Search for the cell housing the specified text and yield its [x, y] center coordinate. 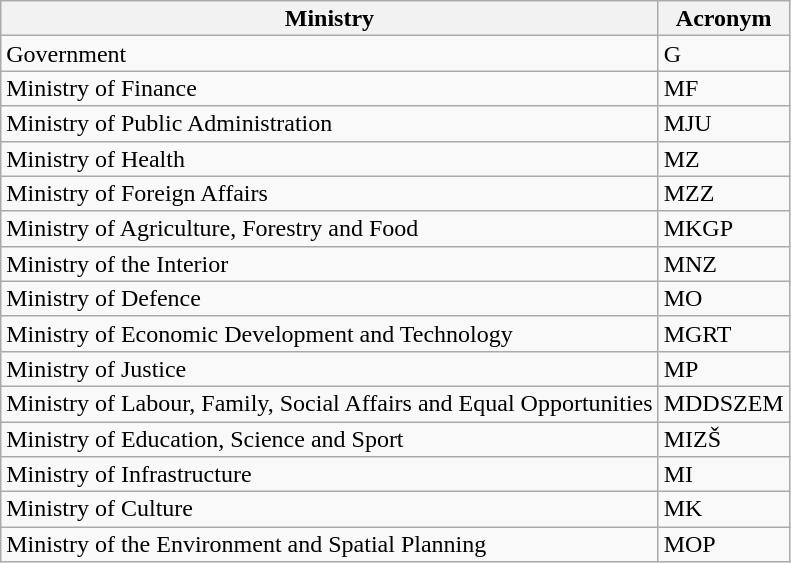
MZZ [724, 194]
Ministry of Economic Development and Technology [330, 334]
MGRT [724, 334]
MKGP [724, 228]
Ministry of the Environment and Spatial Planning [330, 544]
MI [724, 474]
Ministry of Finance [330, 88]
Acronym [724, 18]
MIZŠ [724, 440]
G [724, 54]
Ministry of Labour, Family, Social Affairs and Equal Opportunities [330, 404]
MZ [724, 158]
Ministry of Foreign Affairs [330, 194]
MJU [724, 124]
Ministry of Education, Science and Sport [330, 440]
Ministry of Health [330, 158]
Ministry [330, 18]
MOP [724, 544]
Ministry of Defence [330, 298]
MK [724, 510]
Ministry of Culture [330, 510]
Ministry of Infrastructure [330, 474]
Ministry of Public Administration [330, 124]
Ministry of the Interior [330, 264]
Ministry of Justice [330, 368]
MO [724, 298]
MDDSZEM [724, 404]
Ministry of Agriculture, Forestry and Food [330, 228]
Government [330, 54]
MNZ [724, 264]
MP [724, 368]
MF [724, 88]
